Return [X, Y] of the center of cell containing provided text 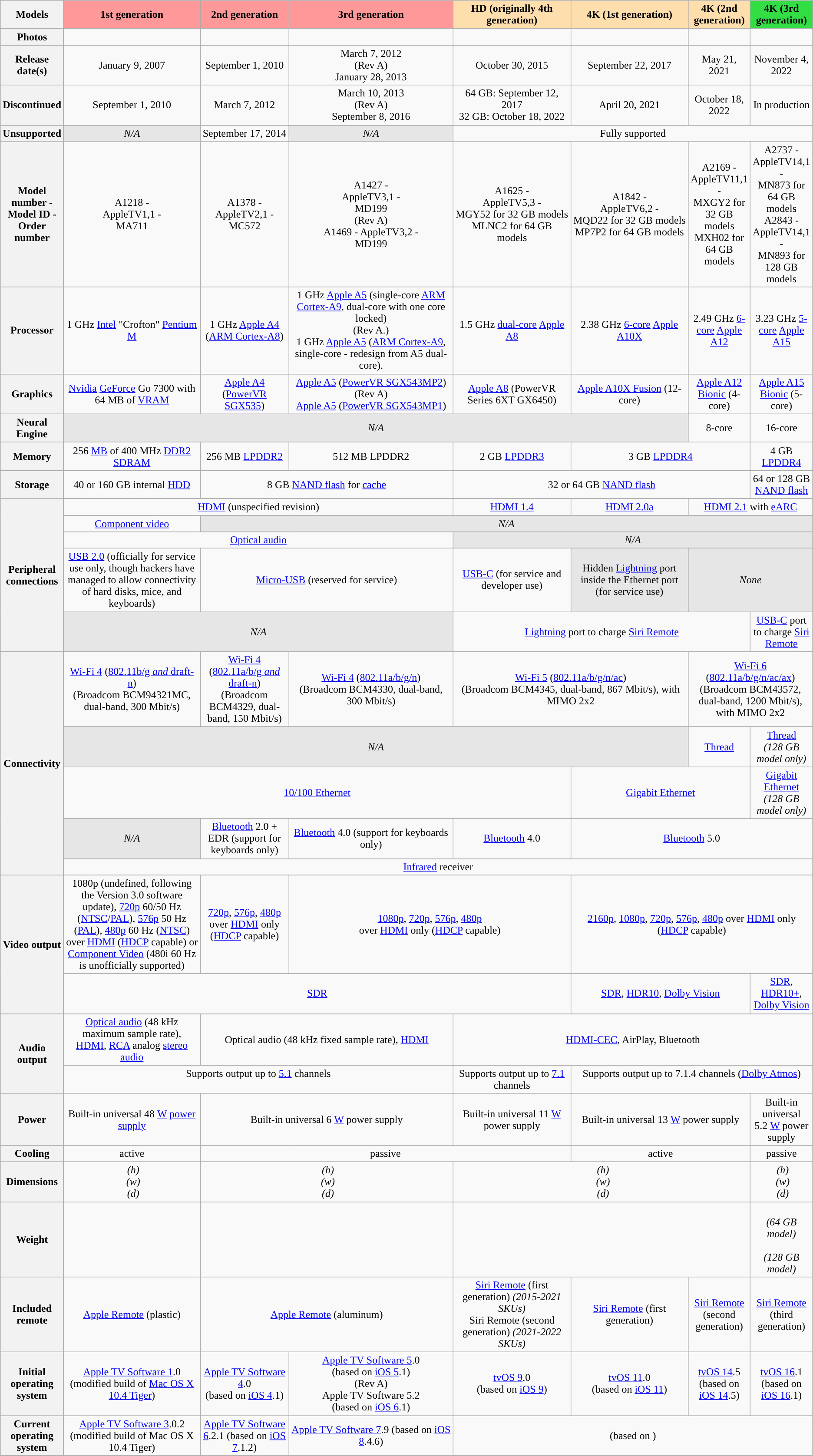
64 or 128 GB NAND flash [781, 485]
Wi-Fi 4 (802.11a/b/g/n)(Broadcom BCM4330, dual-band, 300 Mbit/s) [371, 690]
April 20, 2021 [630, 105]
Gigabit Ethernet [660, 793]
1 GHz Intel "Crofton" Pentium M [132, 330]
Built-in universal 6 W power supply [327, 1119]
SDR, HDR10, Dolby Vision [660, 994]
A2737 - AppleTV14,1 - MN873 for 64 GB models A2843 - AppleTV14,1 - MN893 for 128 GB models [781, 215]
Built-in universal 13 W power supply [660, 1119]
Bluetooth 4.0 [512, 839]
Supports output up to 7.1.4 channels (Dolby Atmos) [691, 1080]
Model number - Model ID - Order number [32, 215]
tvOS 14.5(based on iOS 14.5) [719, 1384]
4K (2nd generation) [719, 15]
Wi-Fi 4 (802.11a/b/g and draft-n)(Broadcom BCM4329, dual-band, 150 Mbit/s) [245, 690]
In production [781, 105]
Built-in universal 5.2 W power supply [781, 1119]
Apple TV Software 6.2.1 (based on iOS 7.1.2) [245, 1436]
Initial operating system [32, 1384]
Gigabit Ethernet (128 GB model only) [781, 793]
(based on ) [633, 1436]
1st generation [132, 15]
Thread (128 GB model only) [781, 747]
tvOS 16.1(based on iOS 16.1) [781, 1384]
8 GB NAND flash for cache [327, 485]
March 7, 2012(Rev A)January 28, 2013 [371, 65]
3 GB LPDDR4 [660, 456]
SDR, HDR10+, Dolby Vision [781, 994]
Built-in universal 48 W power supply [132, 1119]
HDMI 2.0a [630, 507]
Bluetooth 2.0 + EDR (support for keyboards only) [245, 839]
May 21, 2021 [719, 65]
Connectivity [32, 763]
Photos [32, 37]
256 MB of 400 MHz DDR2 SDRAM [132, 456]
Thread [719, 747]
4K (1st generation) [630, 15]
Cooling [32, 1153]
Neural Engine [32, 428]
HDMI 2.1 with eARC [750, 507]
January 9, 2007 [132, 65]
A2169 - AppleTV11,1 - MXGY2 for 32 GB models MXH02 for 64 GB models [719, 215]
32 or 64 GB NAND flash [601, 485]
8-core [719, 428]
4 GB LPDDR4 [781, 456]
Siri Remote (first generation) (2015-2021 SKUs)Siri Remote (second generation) (2021-2022 SKUs) [512, 1315]
Wi-Fi 6 (802.11a/b/g/n/ac/ax)(Broadcom BCM43572, dual-band, 1200 Mbit/s), with MIMO 2x2 [750, 690]
Power [32, 1119]
October 18, 2022 [719, 105]
2.38 GHz 6-core Apple A10X [630, 330]
2.49 GHz 6-core Apple A12 [719, 330]
Infrared receiver [439, 867]
40 or 160 GB internal HDD [132, 485]
USB-C (for service and developer use) [512, 580]
USB-C port to charge Siri Remote [781, 632]
Wi-Fi 4 (802.11b/g and draft-n)(Broadcom BCM94321MC, dual-band, 300 Mbit/s) [132, 690]
A1378 - AppleTV2,1 - MC572 [245, 215]
512 MB LPDDR2 [371, 456]
Built-in universal 11 W power supply [512, 1119]
Lightning port to charge Siri Remote [601, 632]
September 17, 2014 [245, 133]
10/100 Ethernet [317, 793]
Siri Remote (second generation) [719, 1315]
None [750, 580]
tvOS 11.0(based on iOS 11) [630, 1384]
Supports output up to 7.1 channels [512, 1080]
Unsupported [32, 133]
Bluetooth 4.0 (support for keyboards only) [371, 839]
HDMI 1.4 [512, 507]
Apple TV Software 1.0(modified build of Mac OS X 10.4 Tiger) [132, 1384]
tvOS 9.0(based on iOS 9) [512, 1384]
Weight [32, 1239]
Memory [32, 456]
Apple A5 (PowerVR SGX543MP2)(Rev A)Apple A5 (PowerVR SGX543MP1) [371, 394]
November 4, 2022 [781, 65]
Nvidia GeForce Go 7300 with 64 MB of VRAM [132, 394]
A1218 - AppleTV1,1 - MA711 [132, 215]
USB 2.0 (officially for service use only, though hackers have managed to allow connectivity of hard disks, mice, and keyboards) [132, 580]
1 GHz Apple A4 (ARM Cortex-A8) [245, 330]
Apple A10X Fusion (12-core) [630, 394]
Optical audio [259, 540]
Video output [32, 944]
Included remote [32, 1315]
SDR [317, 994]
Apple A15 Bionic (5-core) [781, 394]
64 GB: September 12, 201732 GB: October 18, 2022 [512, 105]
Processor [32, 330]
(64 GB model)(128 GB model) [781, 1239]
Micro-USB (reserved for service) [327, 580]
Peripheral connections [32, 575]
16-core [781, 428]
Component video [132, 523]
Discontinued [32, 105]
Graphics [32, 394]
Wi-Fi 5 (802.11a/b/g/n/ac)(Broadcom BCM4345, dual-band, 867 Mbit/s), with MIMO 2x2 [571, 690]
2nd generation [245, 15]
3rd generation [371, 15]
720p, 576p, 480pover HDMI only (HDCP capable) [245, 924]
1080p, 720p, 576p, 480pover HDMI only (HDCP capable) [430, 924]
HDMI-CEC, AirPlay, Bluetooth [633, 1040]
256 MB LPDDR2 [245, 456]
Dimensions [32, 1182]
Apple A4 (PowerVR SGX535) [245, 394]
Hidden Lightning port inside the Ethernet port (for service use) [630, 580]
Release date(s) [32, 65]
HDMI (unspecified revision) [259, 507]
Apple TV Software 3.0.2 (modified build of Mac OS X 10.4 Tiger) [132, 1436]
Optical audio (48 kHz maximum sample rate), HDMI, RCA analog stereo audio [132, 1040]
October 30, 2015 [512, 65]
Siri Remote (third generation) [781, 1315]
Audio output [32, 1053]
Bluetooth 5.0 [691, 839]
Optical audio (48 kHz fixed sample rate), HDMI [327, 1040]
Apple A8 (PowerVR Series 6XT GX6450) [512, 394]
September 22, 2017 [630, 65]
3.23 GHz 5-core Apple A15 [781, 330]
Siri Remote (first generation) [630, 1315]
1.5 GHz dual-core Apple A8 [512, 330]
March 10, 2013(Rev A)September 8, 2016 [371, 105]
Apple Remote (plastic) [132, 1315]
2 GB LPDDR3 [512, 456]
HD (originally 4th generation) [512, 15]
A1842 - AppleTV6,2 - MQD22 for 32 GB models MP7P2 for 64 GB models [630, 215]
Apple TV Software 7.9 (based on iOS 8.4.6) [371, 1436]
Apple Remote (aluminum) [327, 1315]
Current operating system [32, 1436]
4K (3rd generation) [781, 15]
A1625 - AppleTV5,3 - MGY52 for 32 GB models MLNC2 for 64 GB models [512, 215]
Models [32, 15]
Storage [32, 485]
Apple A12 Bionic (4-core) [719, 394]
March 7, 2012 [245, 105]
Apple TV Software 4.0(based on iOS 4.1) [245, 1384]
Apple TV Software 5.0(based on iOS 5.1)(Rev A)Apple TV Software 5.2(based on iOS 6.1) [371, 1384]
Fully supported [633, 133]
2160p, 1080p, 720p, 576p, 480p over HDMI only (HDCP capable) [691, 924]
Supports output up to 5.1 channels [259, 1080]
A1427 - AppleTV3,1 - MD199 (Rev A) A1469 - AppleTV3,2 - MD199 [371, 215]
